Provide the [x, y] coordinate of the cell's center where the given text is located.  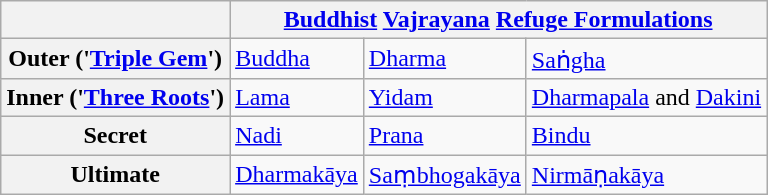
Secret [116, 135]
Nadi [297, 135]
Saṃbhogakāya [444, 174]
Saṅgha [646, 59]
Yidam [444, 97]
Buddha [297, 59]
Buddhist Vajrayana Refuge Formulations [498, 20]
Lama [297, 97]
Inner ('Three Roots') [116, 97]
Ultimate [116, 174]
Prana [444, 135]
Outer ('Triple Gem') [116, 59]
Dharmapala and Dakini [646, 97]
Dharmakāya [297, 174]
Nirmāṇakāya [646, 174]
Bindu [646, 135]
Dharma [444, 59]
